For the text-containing cell, return its midpoint in [x, y] coordinate format. 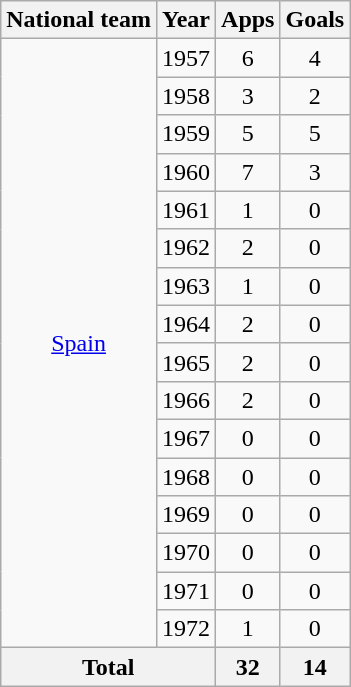
1963 [186, 286]
1958 [186, 96]
Goals [315, 20]
Spain [79, 344]
1965 [186, 362]
1962 [186, 248]
Total [108, 667]
7 [248, 172]
1971 [186, 591]
1967 [186, 438]
1969 [186, 515]
National team [79, 20]
Year [186, 20]
1964 [186, 324]
1960 [186, 172]
1961 [186, 210]
6 [248, 58]
1957 [186, 58]
1966 [186, 400]
1968 [186, 477]
1972 [186, 629]
1970 [186, 553]
32 [248, 667]
Apps [248, 20]
14 [315, 667]
4 [315, 58]
1959 [186, 134]
